Capture the cell that displays the provided text and extract its (x, y) central coordinate. 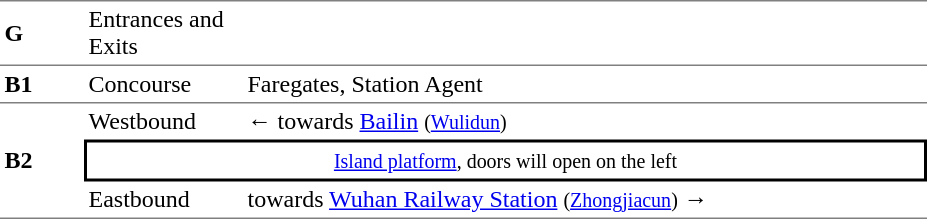
Island platform, doors will open on the left (506, 161)
B1 (42, 83)
G (42, 32)
B2 (42, 160)
Westbound (164, 121)
← towards Bailin (Wulidun) (585, 121)
Entrances and Exits (164, 32)
Concourse (164, 83)
Faregates, Station Agent (585, 83)
